Return (x, y) of the center of cell containing provided text 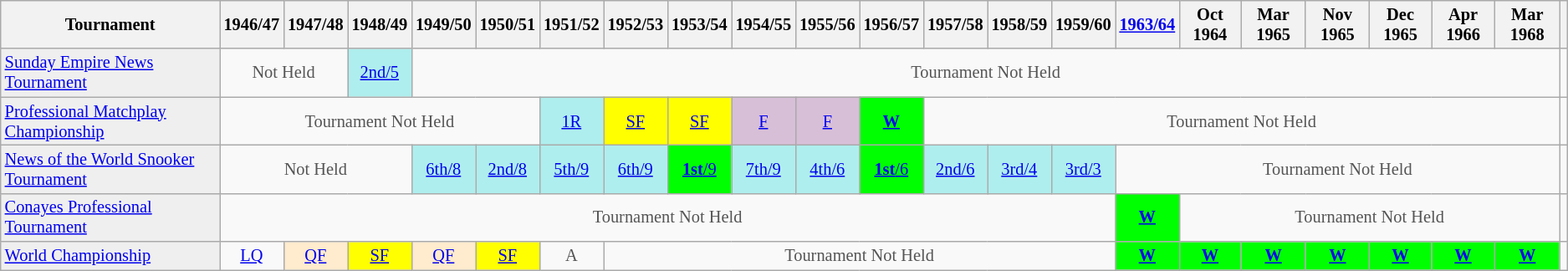
Apr 1966 (1463, 24)
1958/59 (1019, 24)
2nd/5 (380, 73)
Nov 1965 (1337, 24)
Professional Matchplay Championship (110, 121)
1952/53 (636, 24)
Dec 1965 (1400, 24)
1951/52 (571, 24)
2nd/8 (508, 169)
1948/49 (380, 24)
1955/56 (827, 24)
News of the World Snooker Tournament (110, 169)
6th/8 (443, 169)
Mar 1965 (1274, 24)
1946/47 (252, 24)
4th/6 (827, 169)
1963/64 (1147, 24)
3rd/4 (1019, 169)
1R (571, 121)
2nd/6 (955, 169)
5th/9 (571, 169)
Mar 1968 (1527, 24)
World Championship (110, 256)
Oct 1964 (1210, 24)
1954/55 (764, 24)
1950/51 (508, 24)
Tournament (110, 24)
1947/48 (315, 24)
1956/57 (891, 24)
A (571, 256)
7th/9 (764, 169)
3rd/3 (1083, 169)
LQ (252, 256)
1959/60 (1083, 24)
1st/6 (891, 169)
1957/58 (955, 24)
Sunday Empire News Tournament (110, 73)
Conayes Professional Tournament (110, 217)
1949/50 (443, 24)
1953/54 (699, 24)
1st/9 (699, 169)
6th/9 (636, 169)
